Scan for the cell matching the given text and deliver its [x, y] coordinate at center. 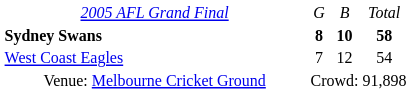
G [319, 13]
Venue: Melbourne Cricket Ground [154, 80]
54 [384, 58]
2005 AFL Grand Final [154, 13]
58 [384, 36]
7 [319, 58]
Crowd: 91,898 [358, 80]
8 [319, 36]
Sydney Swans [154, 36]
Total [384, 13]
West Coast Eagles [154, 58]
12 [345, 58]
B [345, 13]
10 [345, 36]
